Search for the cell housing the specified text and yield its [x, y] center coordinate. 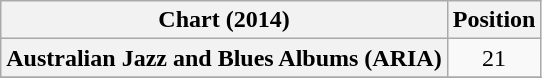
21 [494, 58]
Chart (2014) [224, 20]
Australian Jazz and Blues Albums (ARIA) [224, 58]
Position [494, 20]
